Find where the given text appears and provide that cell's center as [X, Y] coordinate. 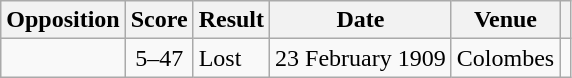
Venue [505, 20]
Score [159, 20]
Opposition [63, 20]
Colombes [505, 58]
23 February 1909 [361, 58]
Result [231, 20]
Lost [231, 58]
Date [361, 20]
5–47 [159, 58]
